Identify which cell holds the provided text, then report its (X, Y) central coordinate. 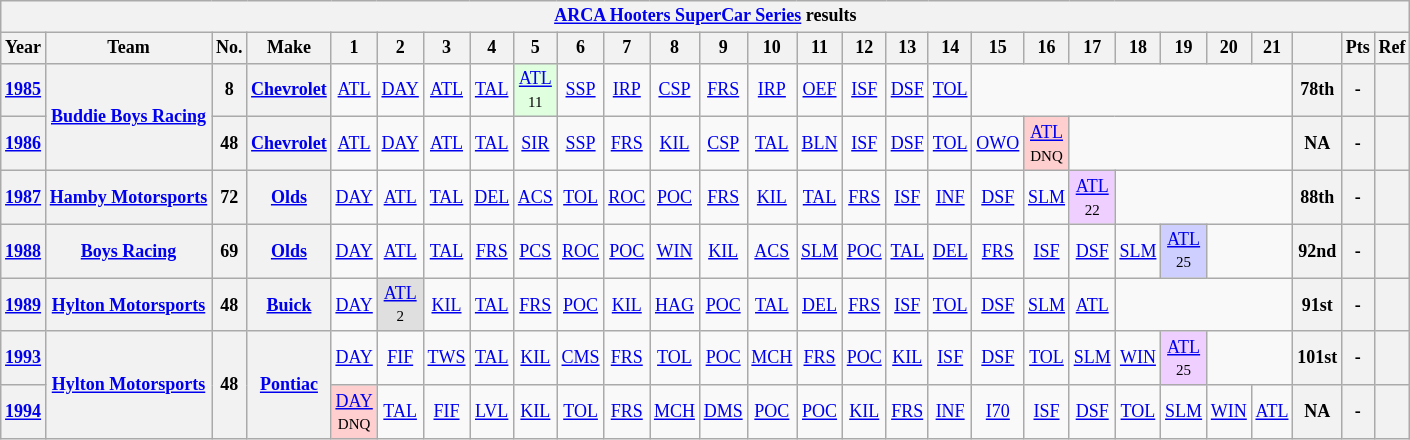
1987 (24, 197)
I70 (998, 412)
14 (950, 48)
72 (230, 197)
19 (1184, 48)
1989 (24, 305)
PCS (536, 251)
DAYDNQ (354, 412)
ATL2 (400, 305)
6 (580, 48)
Ref (1392, 48)
12 (864, 48)
1 (354, 48)
1988 (24, 251)
BLN (820, 144)
DMS (723, 412)
21 (1272, 48)
15 (998, 48)
LVL (492, 412)
Hamby Motorsports (128, 197)
5 (536, 48)
HAG (675, 305)
OEF (820, 90)
TWS (446, 358)
3 (446, 48)
ATLDNQ (1047, 144)
4 (492, 48)
18 (1138, 48)
ATL11 (536, 90)
9 (723, 48)
1993 (24, 358)
Buddie Boys Racing (128, 116)
1986 (24, 144)
1994 (24, 412)
OWO (998, 144)
88th (1318, 197)
Team (128, 48)
ATL22 (1092, 197)
101st (1318, 358)
91st (1318, 305)
17 (1092, 48)
ARCA Hooters SuperCar Series results (706, 16)
10 (772, 48)
78th (1318, 90)
1985 (24, 90)
Pts (1358, 48)
20 (1228, 48)
Year (24, 48)
7 (627, 48)
11 (820, 48)
16 (1047, 48)
92nd (1318, 251)
No. (230, 48)
CMS (580, 358)
Boys Racing (128, 251)
2 (400, 48)
SIR (536, 144)
Buick (289, 305)
Make (289, 48)
69 (230, 251)
Pontiac (289, 384)
13 (907, 48)
